Scan for the cell matching the given text and deliver its [X, Y] coordinate at center. 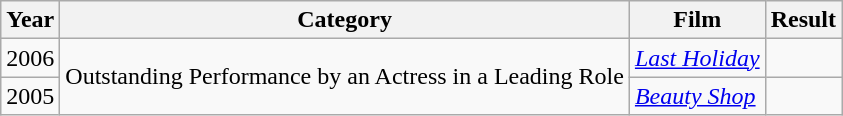
Year [30, 20]
Category [345, 20]
Beauty Shop [697, 96]
2006 [30, 58]
Last Holiday [697, 58]
Film [697, 20]
Result [803, 20]
Outstanding Performance by an Actress in a Leading Role [345, 77]
2005 [30, 96]
